Capture the cell that displays the provided text and extract its (X, Y) central coordinate. 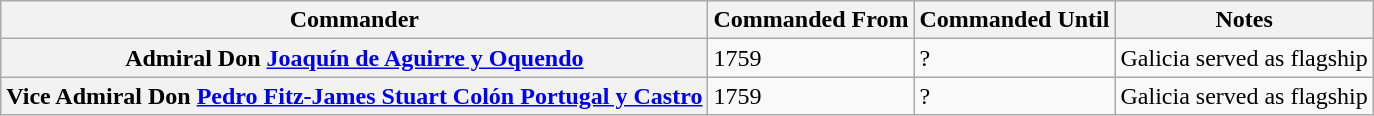
Commanded From (811, 20)
Commander (354, 20)
Admiral Don Joaquín de Aguirre y Oquendo (354, 58)
Notes (1244, 20)
Commanded Until (1014, 20)
Vice Admiral Don Pedro Fitz-James Stuart Colón Portugal y Castro (354, 96)
